Identify which cell holds the provided text, then report its (x, y) central coordinate. 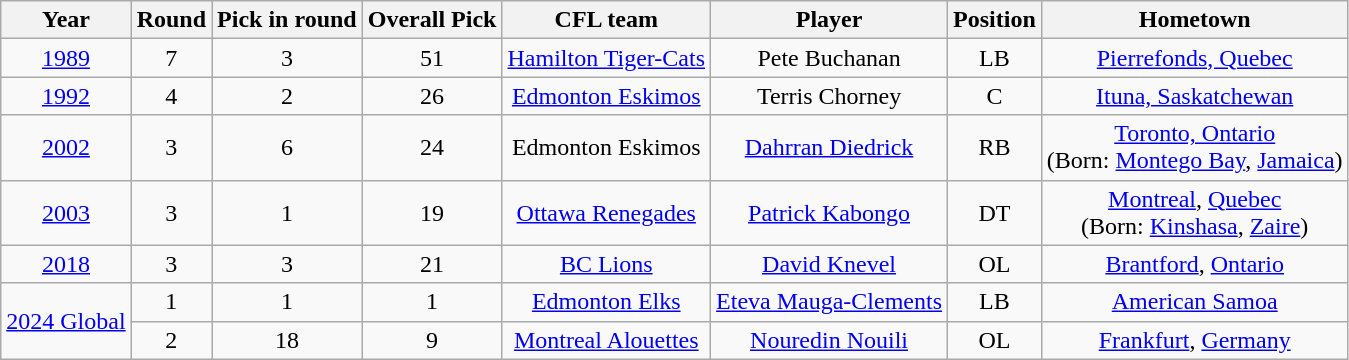
Toronto, Ontario(Born: Montego Bay, Jamaica) (1194, 148)
19 (432, 212)
BC Lions (606, 264)
2024 Global (66, 321)
C (995, 96)
Year (66, 20)
Montreal Alouettes (606, 340)
Eteva Mauga-Clements (830, 302)
Ottawa Renegades (606, 212)
Position (995, 20)
6 (288, 148)
Player (830, 20)
18 (288, 340)
Edmonton Elks (606, 302)
Pick in round (288, 20)
4 (171, 96)
Hometown (1194, 20)
24 (432, 148)
Pete Buchanan (830, 58)
David Knevel (830, 264)
DT (995, 212)
Pierrefonds, Quebec (1194, 58)
7 (171, 58)
American Samoa (1194, 302)
Montreal, Quebec(Born: Kinshasa, Zaire) (1194, 212)
51 (432, 58)
1992 (66, 96)
26 (432, 96)
Frankfurt, Germany (1194, 340)
1989 (66, 58)
Brantford, Ontario (1194, 264)
2002 (66, 148)
2018 (66, 264)
CFL team (606, 20)
Ituna, Saskatchewan (1194, 96)
Hamilton Tiger-Cats (606, 58)
Dahrran Diedrick (830, 148)
2003 (66, 212)
RB (995, 148)
Patrick Kabongo (830, 212)
Round (171, 20)
9 (432, 340)
Nouredin Nouili (830, 340)
21 (432, 264)
Terris Chorney (830, 96)
Overall Pick (432, 20)
